Identify which cell holds the provided text, then report its (X, Y) central coordinate. 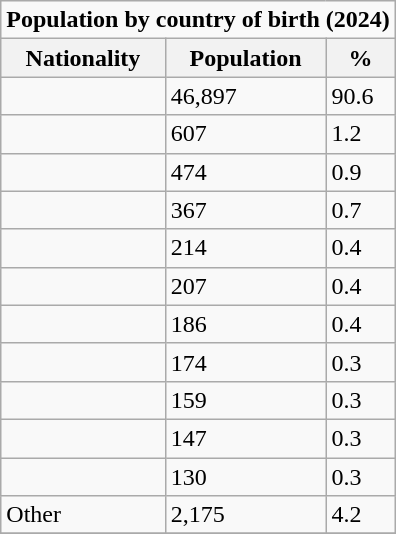
90.6 (360, 96)
0.7 (360, 210)
474 (246, 172)
% (360, 58)
Nationality (83, 58)
Population by country of birth (2024) (198, 20)
367 (246, 210)
Other (83, 515)
207 (246, 286)
186 (246, 324)
159 (246, 400)
1.2 (360, 134)
0.9 (360, 172)
130 (246, 477)
46,897 (246, 96)
4.2 (360, 515)
607 (246, 134)
214 (246, 248)
Population (246, 58)
147 (246, 438)
2,175 (246, 515)
174 (246, 362)
